Find where the given text appears and provide that cell's center as (X, Y) coordinate. 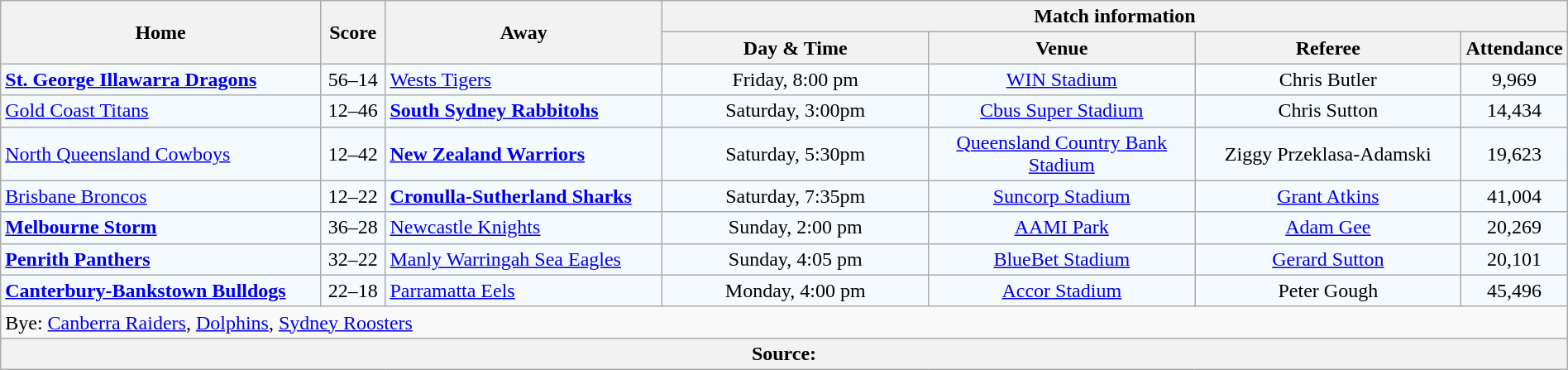
Day & Time (796, 48)
14,434 (1514, 111)
South Sydney Rabbitohs (524, 111)
Manly Warringah Sea Eagles (524, 259)
20,101 (1514, 259)
Gold Coast Titans (160, 111)
WIN Stadium (1062, 79)
AAMI Park (1062, 228)
12–22 (352, 196)
Bye: Canberra Raiders, Dolphins, Sydney Roosters (784, 322)
56–14 (352, 79)
Ziggy Przeklasa-Adamski (1328, 154)
Saturday, 3:00pm (796, 111)
Referee (1328, 48)
Melbourne Storm (160, 228)
Canterbury-Bankstown Bulldogs (160, 291)
North Queensland Cowboys (160, 154)
36–28 (352, 228)
BlueBet Stadium (1062, 259)
Cronulla-Sutherland Sharks (524, 196)
Newcastle Knights (524, 228)
Chris Sutton (1328, 111)
Monday, 4:00 pm (796, 291)
Grant Atkins (1328, 196)
Score (352, 32)
41,004 (1514, 196)
Sunday, 2:00 pm (796, 228)
Gerard Sutton (1328, 259)
Brisbane Broncos (160, 196)
Adam Gee (1328, 228)
Cbus Super Stadium (1062, 111)
20,269 (1514, 228)
12–46 (352, 111)
Peter Gough (1328, 291)
Source: (784, 353)
19,623 (1514, 154)
22–18 (352, 291)
Suncorp Stadium (1062, 196)
St. George Illawarra Dragons (160, 79)
New Zealand Warriors (524, 154)
Attendance (1514, 48)
Saturday, 7:35pm (796, 196)
Penrith Panthers (160, 259)
Saturday, 5:30pm (796, 154)
32–22 (352, 259)
45,496 (1514, 291)
Chris Butler (1328, 79)
Wests Tigers (524, 79)
Accor Stadium (1062, 291)
Away (524, 32)
Venue (1062, 48)
Sunday, 4:05 pm (796, 259)
9,969 (1514, 79)
12–42 (352, 154)
Home (160, 32)
Queensland Country Bank Stadium (1062, 154)
Friday, 8:00 pm (796, 79)
Match information (1115, 17)
Parramatta Eels (524, 291)
